Find where the given text appears and provide that cell's center as [X, Y] coordinate. 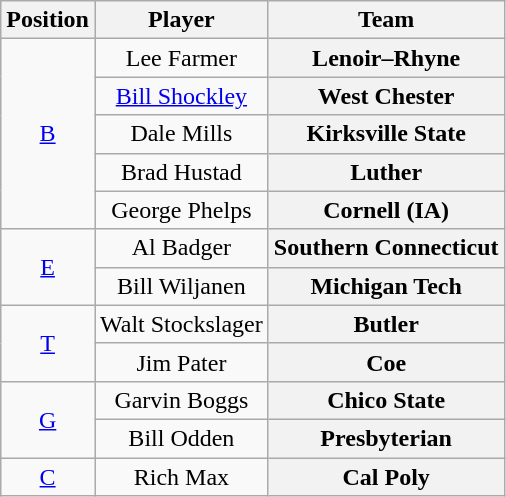
B [48, 134]
Cornell (IA) [386, 210]
Position [48, 20]
Team [386, 20]
Bill Odden [181, 438]
Coe [386, 362]
Presbyterian [386, 438]
George Phelps [181, 210]
Rich Max [181, 477]
E [48, 267]
Michigan Tech [386, 286]
Dale Mills [181, 134]
Bill Shockley [181, 96]
West Chester [386, 96]
G [48, 419]
Walt Stockslager [181, 324]
Player [181, 20]
Luther [386, 172]
T [48, 343]
Bill Wiljanen [181, 286]
Lenoir–Rhyne [386, 58]
Al Badger [181, 248]
Brad Hustad [181, 172]
Chico State [386, 400]
Jim Pater [181, 362]
Cal Poly [386, 477]
C [48, 477]
Southern Connecticut [386, 248]
Lee Farmer [181, 58]
Butler [386, 324]
Kirksville State [386, 134]
Garvin Boggs [181, 400]
